From the cell containing the given text, extract its center point as (x, y) coordinate. 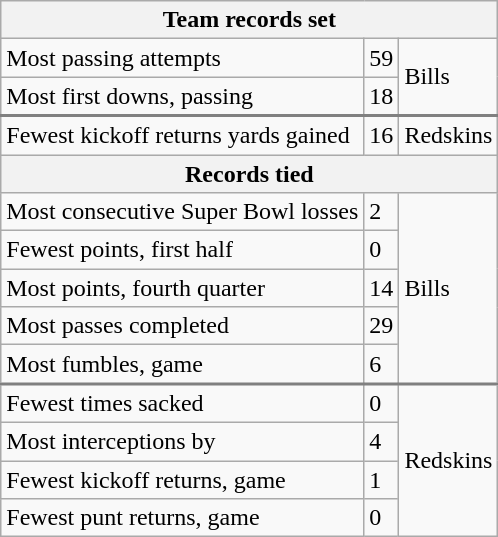
Fewest kickoff returns yards gained (182, 136)
6 (382, 364)
18 (382, 96)
Records tied (250, 173)
Most fumbles, game (182, 364)
Fewest punt returns, game (182, 518)
Fewest times sacked (182, 404)
Most consecutive Super Bowl losses (182, 212)
29 (382, 326)
16 (382, 136)
Fewest kickoff returns, game (182, 479)
14 (382, 288)
Most passing attempts (182, 58)
Most passes completed (182, 326)
Team records set (250, 20)
4 (382, 441)
Most points, fourth quarter (182, 288)
Most first downs, passing (182, 96)
59 (382, 58)
Most interceptions by (182, 441)
1 (382, 479)
Fewest points, first half (182, 250)
2 (382, 212)
